Identify which cell holds the provided text, then report its [x, y] central coordinate. 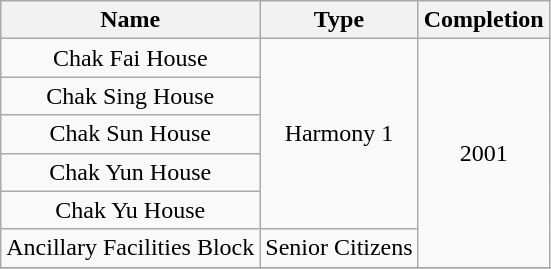
2001 [484, 153]
Chak Fai House [130, 58]
Type [339, 20]
Ancillary Facilities Block [130, 248]
Completion [484, 20]
Chak Sun House [130, 134]
Chak Yu House [130, 210]
Name [130, 20]
Senior Citizens [339, 248]
Harmony 1 [339, 134]
Chak Yun House [130, 172]
Chak Sing House [130, 96]
